Return the (X, Y) coordinate for the center point of the cell that contains the specified text.  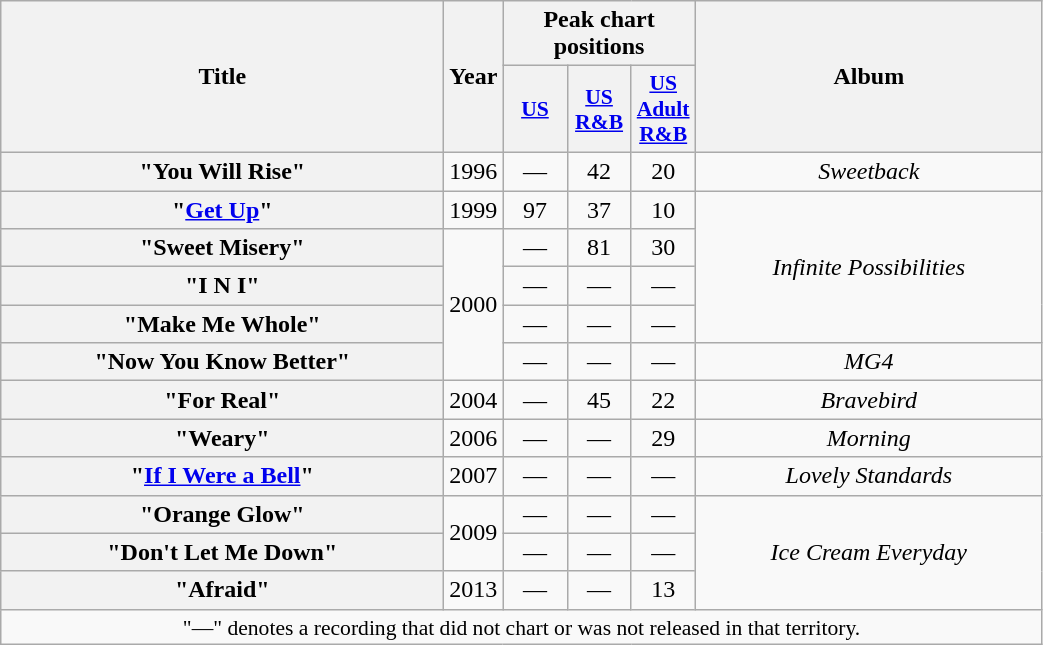
"—" denotes a recording that did not chart or was not released in that territory. (522, 627)
Bravebird (868, 400)
2007 (474, 476)
97 (535, 209)
Sweetback (868, 171)
"Get Up" (222, 209)
MG4 (868, 362)
Ice Cream Everyday (868, 552)
"Now You Know Better" (222, 362)
"Orange Glow" (222, 514)
"Don't Let Me Down" (222, 552)
USAdult R&B (663, 110)
"Make Me Whole" (222, 324)
Year (474, 77)
29 (663, 438)
USR&B (599, 110)
Album (868, 77)
30 (663, 248)
Lovely Standards (868, 476)
"Weary" (222, 438)
"If I Were a Bell" (222, 476)
81 (599, 248)
2013 (474, 590)
2009 (474, 533)
"I N I" (222, 286)
13 (663, 590)
Title (222, 77)
Infinite Possibilities (868, 266)
"Sweet Misery" (222, 248)
42 (599, 171)
10 (663, 209)
Morning (868, 438)
US (535, 110)
20 (663, 171)
45 (599, 400)
1999 (474, 209)
1996 (474, 171)
22 (663, 400)
"For Real" (222, 400)
"You Will Rise" (222, 171)
37 (599, 209)
2000 (474, 305)
2004 (474, 400)
Peak chart positions (599, 34)
"Afraid" (222, 590)
2006 (474, 438)
